Search for the cell housing the specified text and yield its [X, Y] center coordinate. 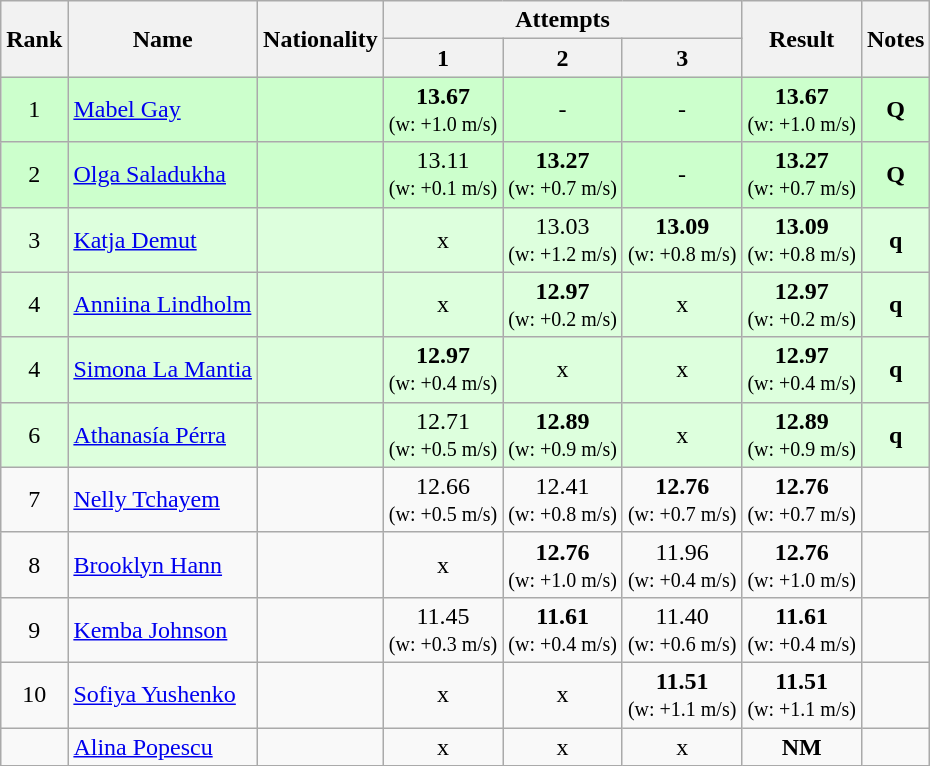
7 [34, 500]
12.76(w: +1.0 m/s) [563, 564]
10 [34, 694]
13.67 (w: +1.0 m/s) [802, 110]
11.51 (w: +1.1 m/s) [802, 694]
Attempts [562, 20]
11.61(w: +0.4 m/s) [563, 630]
11.51(w: +1.1 m/s) [682, 694]
13.11(w: +0.1 m/s) [443, 174]
12.97 (w: +0.4 m/s) [802, 370]
12.41(w: +0.8 m/s) [563, 500]
Brooklyn Hann [163, 564]
11.40(w: +0.6 m/s) [682, 630]
11.45(w: +0.3 m/s) [443, 630]
Notes [895, 39]
Sofiya Yushenko [163, 694]
12.76 (w: +0.7 m/s) [802, 500]
12.71(w: +0.5 m/s) [443, 434]
Nationality [321, 39]
13.09(w: +0.8 m/s) [682, 240]
Rank [34, 39]
11.61 (w: +0.4 m/s) [802, 630]
12.89 (w: +0.9 m/s) [802, 434]
Athanasía Pérra [163, 434]
12.66(w: +0.5 m/s) [443, 500]
13.03(w: +1.2 m/s) [563, 240]
12.97(w: +0.2 m/s) [563, 304]
Anniina Lindholm [163, 304]
12.89(w: +0.9 m/s) [563, 434]
Result [802, 39]
13.67(w: +1.0 m/s) [443, 110]
Nelly Tchayem [163, 500]
11.96(w: +0.4 m/s) [682, 564]
12.76(w: +0.7 m/s) [682, 500]
NM [802, 747]
Kemba Johnson [163, 630]
8 [34, 564]
Olga Saladukha [163, 174]
Katja Demut [163, 240]
13.09 (w: +0.8 m/s) [802, 240]
13.27 (w: +0.7 m/s) [802, 174]
Alina Popescu [163, 747]
9 [34, 630]
12.97 (w: +0.2 m/s) [802, 304]
12.76 (w: +1.0 m/s) [802, 564]
13.27(w: +0.7 m/s) [563, 174]
6 [34, 434]
Simona La Mantia [163, 370]
Name [163, 39]
Mabel Gay [163, 110]
12.97(w: +0.4 m/s) [443, 370]
